Determine the [x, y] coordinate at the center of the cell enclosing the given text.  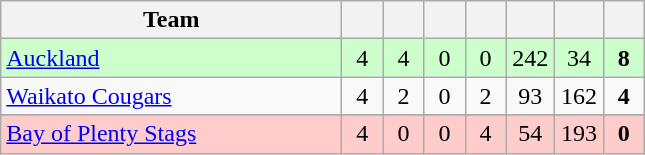
93 [530, 96]
34 [580, 58]
Waikato Cougars [172, 96]
Bay of Plenty Stags [172, 134]
54 [530, 134]
Team [172, 20]
Auckland [172, 58]
162 [580, 96]
242 [530, 58]
193 [580, 134]
8 [624, 58]
